Find where the given text appears and provide that cell's center as (x, y) coordinate. 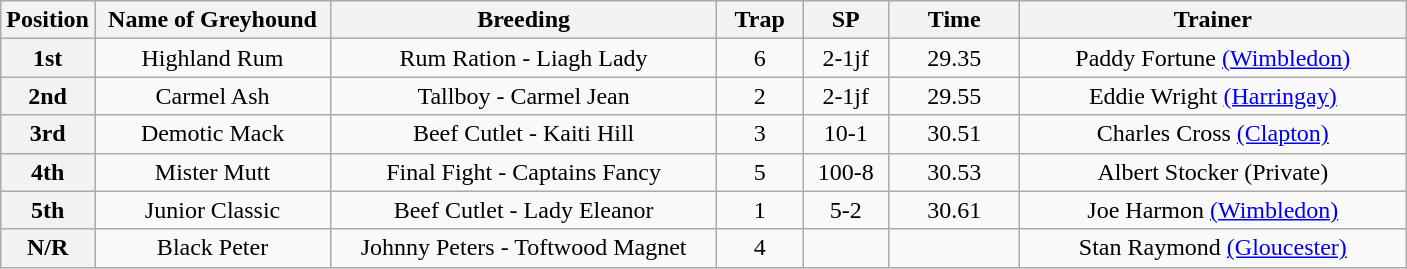
30.51 (954, 134)
Beef Cutlet - Lady Eleanor (524, 210)
N/R (48, 248)
4th (48, 172)
6 (760, 58)
Johnny Peters - Toftwood Magnet (524, 248)
Name of Greyhound (212, 20)
Charles Cross (Clapton) (1213, 134)
Paddy Fortune (Wimbledon) (1213, 58)
30.53 (954, 172)
3rd (48, 134)
Breeding (524, 20)
Junior Classic (212, 210)
Final Fight - Captains Fancy (524, 172)
29.55 (954, 96)
30.61 (954, 210)
4 (760, 248)
2nd (48, 96)
Black Peter (212, 248)
Albert Stocker (Private) (1213, 172)
Time (954, 20)
5th (48, 210)
Highland Rum (212, 58)
Carmel Ash (212, 96)
29.35 (954, 58)
Rum Ration - Liagh Lady (524, 58)
Trap (760, 20)
10-1 (846, 134)
Demotic Mack (212, 134)
Tallboy - Carmel Jean (524, 96)
100-8 (846, 172)
Stan Raymond (Gloucester) (1213, 248)
SP (846, 20)
Trainer (1213, 20)
Position (48, 20)
1st (48, 58)
3 (760, 134)
Joe Harmon (Wimbledon) (1213, 210)
1 (760, 210)
Beef Cutlet - Kaiti Hill (524, 134)
2 (760, 96)
Mister Mutt (212, 172)
Eddie Wright (Harringay) (1213, 96)
5 (760, 172)
5-2 (846, 210)
